Locate the cell with the specified text and output its [x, y] center coordinate. 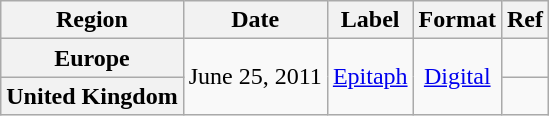
Date [255, 20]
Epitaph [370, 77]
United Kingdom [92, 96]
Ref [524, 20]
Digital [457, 77]
Format [457, 20]
Europe [92, 58]
Label [370, 20]
June 25, 2011 [255, 77]
Region [92, 20]
